Extract the (X, Y) coordinate from the center of the cell holding the provided text.  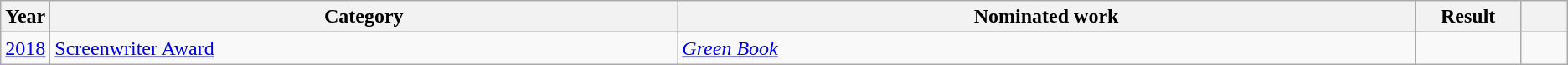
Year (25, 17)
Nominated work (1047, 17)
2018 (25, 48)
Result (1467, 17)
Screenwriter Award (364, 48)
Green Book (1047, 48)
Category (364, 17)
